Search for the cell housing the specified text and yield its [x, y] center coordinate. 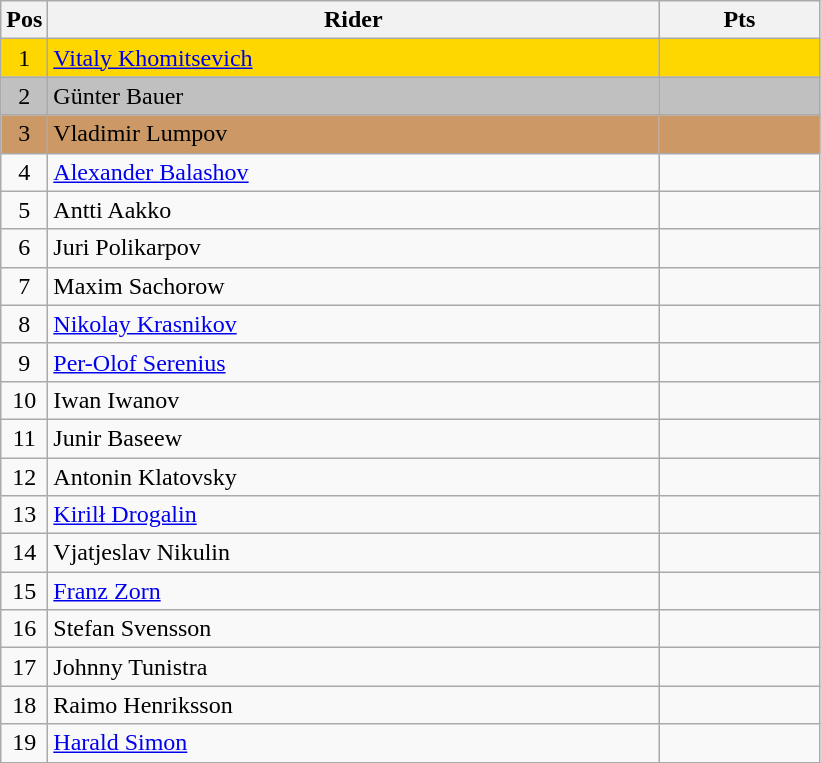
Pos [24, 20]
17 [24, 667]
2 [24, 96]
4 [24, 172]
Vladimir Lumpov [354, 134]
Rider [354, 20]
3 [24, 134]
19 [24, 743]
Günter Bauer [354, 96]
Johnny Tunistra [354, 667]
9 [24, 362]
12 [24, 477]
Raimo Henriksson [354, 705]
Kirilł Drogalin [354, 515]
5 [24, 210]
1 [24, 58]
18 [24, 705]
Vjatjeslav Nikulin [354, 553]
Harald Simon [354, 743]
14 [24, 553]
6 [24, 248]
Alexander Balashov [354, 172]
Nikolay Krasnikov [354, 324]
11 [24, 438]
Antti Aakko [354, 210]
13 [24, 515]
Juri Polikarpov [354, 248]
10 [24, 400]
Per-Olof Serenius [354, 362]
7 [24, 286]
Franz Zorn [354, 591]
Stefan Svensson [354, 629]
Vitaly Khomitsevich [354, 58]
Maxim Sachorow [354, 286]
15 [24, 591]
Antonin Klatovsky [354, 477]
Pts [740, 20]
16 [24, 629]
Iwan Iwanov [354, 400]
Junir Baseew [354, 438]
8 [24, 324]
